From the cell containing the given text, extract its center point as [x, y] coordinate. 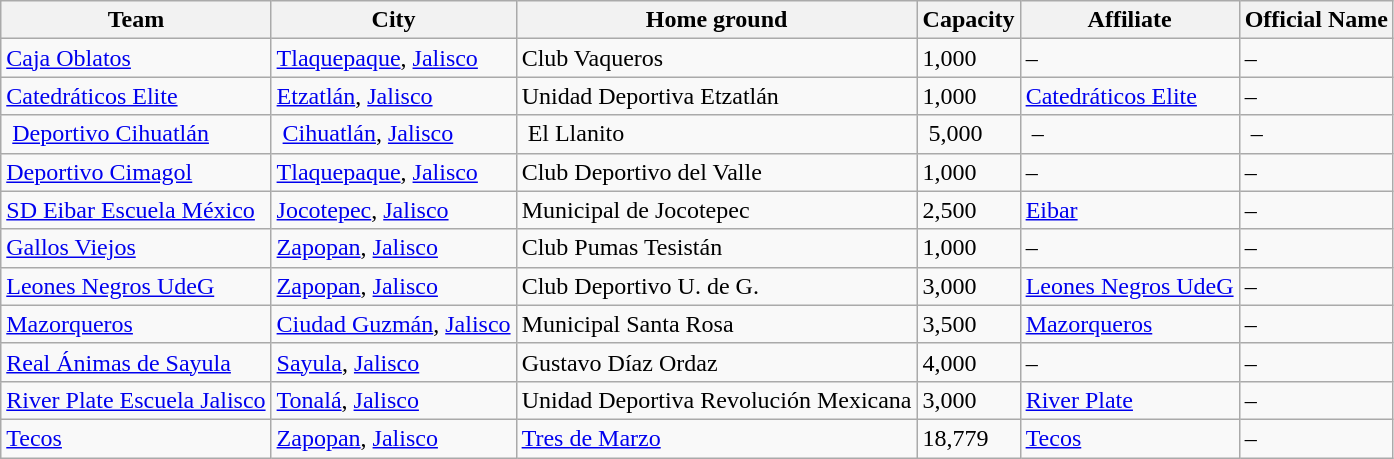
5,000 [968, 134]
Real Ánimas de Sayula [136, 362]
Etzatlán, Jalisco [394, 96]
River Plate [1130, 400]
SD Eibar Escuela México [136, 210]
Team [136, 20]
Tres de Marzo [716, 438]
City [394, 20]
Gustavo Díaz Ordaz [716, 362]
Unidad Deportiva Etzatlán [716, 96]
Unidad Deportiva Revolución Mexicana [716, 400]
Home ground [716, 20]
4,000 [968, 362]
Sayula, Jalisco [394, 362]
Tonalá, Jalisco [394, 400]
Deportivo Cihuatlán [136, 134]
18,779 [968, 438]
Gallos Viejos [136, 248]
Club Deportivo U. de G. [716, 286]
2,500 [968, 210]
Municipal de Jocotepec [716, 210]
Municipal Santa Rosa [716, 324]
Caja Oblatos [136, 58]
Affiliate [1130, 20]
Deportivo Cimagol [136, 172]
Club Pumas Tesistán [716, 248]
Jocotepec, Jalisco [394, 210]
Eibar [1130, 210]
Cihuatlán, Jalisco [394, 134]
Capacity [968, 20]
El Llanito [716, 134]
Club Deportivo del Valle [716, 172]
River Plate Escuela Jalisco [136, 400]
Official Name [1316, 20]
Club Vaqueros [716, 58]
Ciudad Guzmán, Jalisco [394, 324]
3,500 [968, 324]
